Pinpoint the cell where the given text exists, returning its [X, Y] midpoint coordinate. 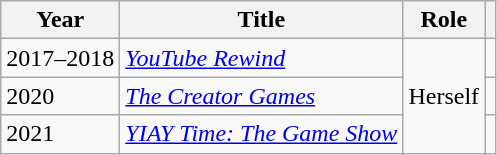
YouTube Rewind [262, 58]
Role [444, 20]
YIAY Time: The Game Show [262, 134]
2020 [60, 96]
Year [60, 20]
Herself [444, 96]
The Creator Games [262, 96]
Title [262, 20]
2021 [60, 134]
2017–2018 [60, 58]
